Capture the cell that displays the provided text and extract its [X, Y] central coordinate. 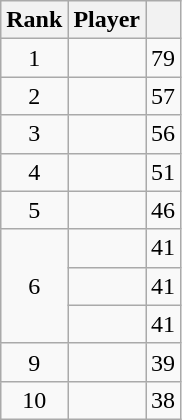
57 [164, 96]
39 [164, 362]
38 [164, 400]
46 [164, 210]
56 [164, 134]
4 [34, 172]
6 [34, 286]
1 [34, 58]
Rank [34, 20]
Player [107, 20]
79 [164, 58]
3 [34, 134]
2 [34, 96]
51 [164, 172]
9 [34, 362]
10 [34, 400]
5 [34, 210]
